Locate the cell with the specified text and output its (X, Y) center coordinate. 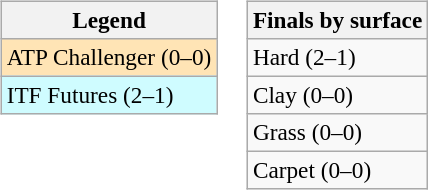
Finals by surface (337, 20)
Grass (0–0) (337, 133)
Carpet (0–0) (337, 171)
Hard (2–1) (337, 57)
ATP Challenger (0–0) (108, 57)
ITF Futures (2–1) (108, 95)
Legend (108, 20)
Clay (0–0) (337, 95)
